Provide the [X, Y] coordinate of the cell's center where the given text is located.  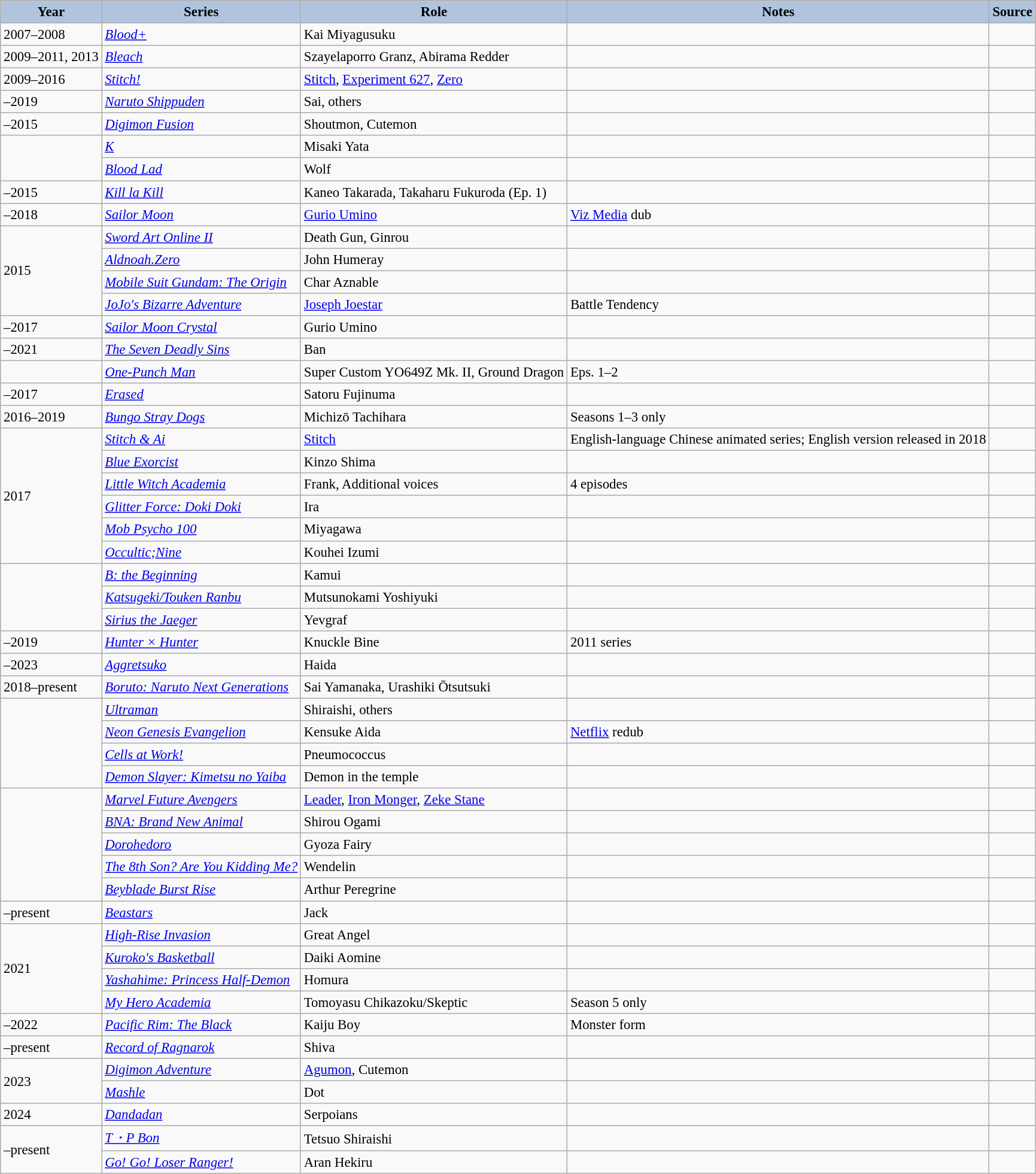
B: the Beginning [201, 575]
Stitch [433, 439]
Sailor Moon Crystal [201, 327]
Blood+ [201, 35]
K [201, 147]
Tomoyasu Chikazoku/Skeptic [433, 1002]
Monster form [778, 1025]
2023 [51, 1081]
Digimon Fusion [201, 125]
Go! Go! Loser Ranger! [201, 1163]
Netflix redub [778, 732]
Kaneo Takarada, Takaharu Fukuroda (Ep. 1) [433, 192]
Year [51, 12]
John Humeray [433, 259]
Mobile Suit Gundam: The Origin [201, 282]
Yashahime: Princess Half-Demon [201, 979]
Stitch & Ai [201, 439]
Ban [433, 350]
Blue Exorcist [201, 462]
Marvel Future Avengers [201, 800]
Glitter Force: Doki Doki [201, 507]
Pneumococcus [433, 755]
Notes [778, 12]
The 8th Son? Are You Kidding Me? [201, 867]
Death Gun, Ginrou [433, 237]
Neon Genesis Evangelion [201, 732]
Little Witch Academia [201, 484]
Occultic;Nine [201, 552]
Kensuke Aida [433, 732]
Daiki Aomine [433, 957]
Eps. 1–2 [778, 372]
Season 5 only [778, 1002]
4 episodes [778, 484]
Source [1013, 12]
Kamui [433, 575]
Dot [433, 1092]
Aggretsuko [201, 665]
Mashle [201, 1092]
Shiva [433, 1047]
Serpoians [433, 1115]
Sai Yamanaka, Urashiki Ōtsutsuki [433, 687]
One-Punch Man [201, 372]
Szayelaporro Granz, Abirama Redder [433, 57]
Sai, others [433, 102]
Super Custom YO649Z Mk. II, Ground Dragon [433, 372]
Kill la Kill [201, 192]
Series [201, 12]
The Seven Deadly Sins [201, 350]
Boruto: Naruto Next Generations [201, 687]
Knuckle Bine [433, 642]
Dorohedoro [201, 845]
2021 [51, 968]
Shirou Ogami [433, 822]
Cells at Work! [201, 755]
Beastars [201, 912]
Naruto Shippuden [201, 102]
JoJo's Bizarre Adventure [201, 305]
2009–2016 [51, 80]
Tetsuo Shiraishi [433, 1139]
English-language Chinese animated series; English version released in 2018 [778, 439]
–2023 [51, 665]
Stitch! [201, 80]
Bungo Stray Dogs [201, 417]
Ultraman [201, 709]
Wendelin [433, 867]
Battle Tendency [778, 305]
Role [433, 12]
Mob Psycho 100 [201, 530]
Demon Slayer: Kimetsu no Yaiba [201, 777]
Sailor Moon [201, 214]
Frank, Additional voices [433, 484]
2011 series [778, 642]
Hunter × Hunter [201, 642]
Sword Art Online II [201, 237]
2007–2008 [51, 35]
Shiraishi, others [433, 709]
Aldnoah.Zero [201, 259]
Yevgraf [433, 620]
Agumon, Cutemon [433, 1070]
2018–present [51, 687]
Demon in the temple [433, 777]
–2022 [51, 1025]
Satoru Fujinuma [433, 395]
Kai Miyagusuku [433, 35]
Arthur Peregrine [433, 890]
–2021 [51, 350]
Seasons 1–3 only [778, 417]
Homura [433, 979]
Viz Media dub [778, 214]
Digimon Adventure [201, 1070]
2016–2019 [51, 417]
Shoutmon, Cutemon [433, 125]
High-Rise Invasion [201, 935]
Bleach [201, 57]
Stitch, Experiment 627, Zero [433, 80]
Kaiju Boy [433, 1025]
2024 [51, 1115]
Dandadan [201, 1115]
Miyagawa [433, 530]
Jack [433, 912]
Gyoza Fairy [433, 845]
T・P Bon [201, 1139]
Beyblade Burst Rise [201, 890]
Kuroko's Basketball [201, 957]
Michizō Tachihara [433, 417]
Haida [433, 665]
Joseph Joestar [433, 305]
Kinzo Shima [433, 462]
2009–2011, 2013 [51, 57]
BNA: Brand New Animal [201, 822]
Record of Ragnarok [201, 1047]
Sirius the Jaeger [201, 620]
Pacific Rim: The Black [201, 1025]
My Hero Academia [201, 1002]
Aran Hekiru [433, 1163]
Misaki Yata [433, 147]
Blood Lad [201, 169]
Wolf [433, 169]
Great Angel [433, 935]
Char Aznable [433, 282]
Erased [201, 395]
Kouhei Izumi [433, 552]
Mutsunokami Yoshiyuki [433, 597]
Ira [433, 507]
Katsugeki/Touken Ranbu [201, 597]
–2018 [51, 214]
2015 [51, 271]
2017 [51, 496]
Leader, Iron Monger, Zeke Stane [433, 800]
